For the text-containing cell, return its midpoint in (X, Y) coordinate format. 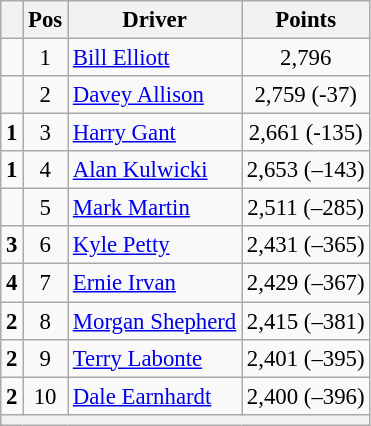
7 (46, 283)
Pos (46, 20)
2,796 (306, 58)
5 (46, 208)
Kyle Petty (155, 245)
2,511 (–285) (306, 208)
8 (46, 321)
Morgan Shepherd (155, 321)
Bill Elliott (155, 58)
Mark Martin (155, 208)
Alan Kulwicki (155, 170)
10 (46, 396)
Ernie Irvan (155, 283)
Driver (155, 20)
Points (306, 20)
2,400 (–396) (306, 396)
2,653 (–143) (306, 170)
Terry Labonte (155, 358)
2,661 (-135) (306, 133)
Davey Allison (155, 95)
9 (46, 358)
2,401 (–395) (306, 358)
2,759 (-37) (306, 95)
2,415 (–381) (306, 321)
2,429 (–367) (306, 283)
Dale Earnhardt (155, 396)
Harry Gant (155, 133)
6 (46, 245)
2,431 (–365) (306, 245)
